Find where the given text appears and provide that cell's center as [x, y] coordinate. 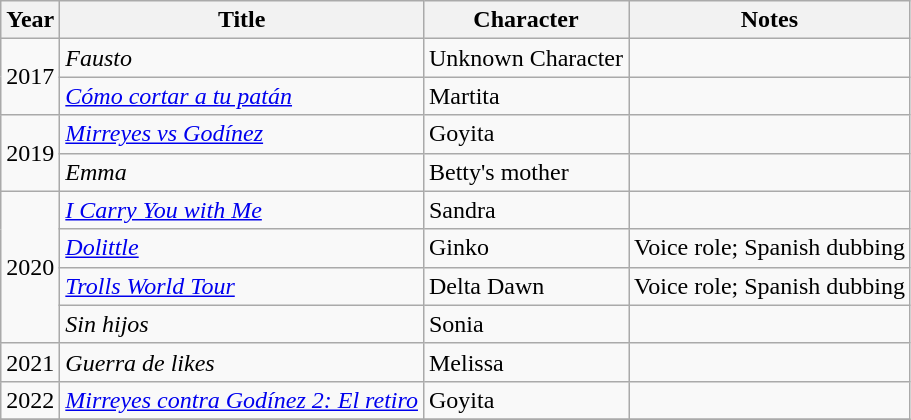
2020 [30, 267]
Notes [769, 20]
Emma [242, 172]
Delta Dawn [526, 286]
Melissa [526, 362]
2019 [30, 153]
Character [526, 20]
2022 [30, 400]
Betty's mother [526, 172]
Mirreyes contra Godínez 2: El retiro [242, 400]
Title [242, 20]
2017 [30, 77]
Fausto [242, 58]
Year [30, 20]
Dolittle [242, 248]
Unknown Character [526, 58]
Sonia [526, 324]
Ginko [526, 248]
Mirreyes vs Godínez [242, 134]
2021 [30, 362]
Sandra [526, 210]
Cómo cortar a tu patán [242, 96]
Sin hijos [242, 324]
I Carry You with Me [242, 210]
Trolls World Tour [242, 286]
Guerra de likes [242, 362]
Martita [526, 96]
